Locate the cell with the specified text and output its [X, Y] center coordinate. 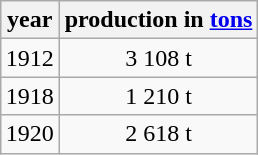
production in tons [158, 20]
1912 [30, 58]
1920 [30, 134]
year [30, 20]
1 210 t [158, 96]
2 618 t [158, 134]
3 108 t [158, 58]
1918 [30, 96]
